Extract the (x, y) coordinate from the center of the cell holding the provided text.  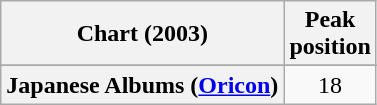
Japanese Albums (Oricon) (142, 85)
18 (330, 85)
Chart (2003) (142, 34)
Peakposition (330, 34)
